Locate the cell with the specified text and output its [x, y] center coordinate. 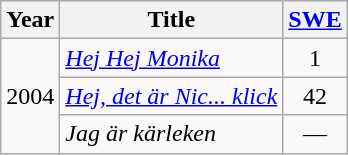
Hej, det är Nic... klick [172, 96]
Hej Hej Monika [172, 58]
Year [30, 20]
Jag är kärleken [172, 134]
Title [172, 20]
2004 [30, 96]
SWE [315, 20]
1 [315, 58]
42 [315, 96]
— [315, 134]
